Output the [X, Y] coordinate of the center of the cell containing the given text.  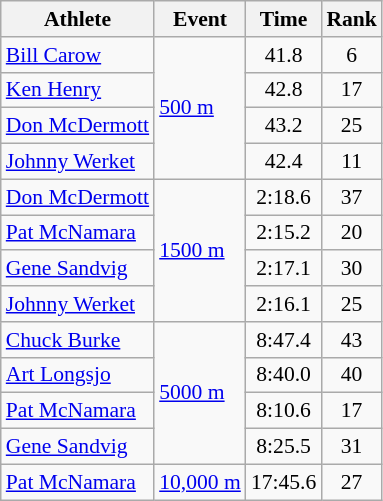
37 [352, 197]
42.4 [284, 162]
40 [352, 375]
10,000 m [200, 482]
2:17.1 [284, 269]
Bill Carow [78, 55]
Time [284, 19]
17:45.6 [284, 482]
500 m [200, 108]
8:10.6 [284, 411]
43.2 [284, 126]
42.8 [284, 90]
8:25.5 [284, 447]
Rank [352, 19]
Ken Henry [78, 90]
2:16.1 [284, 304]
Athlete [78, 19]
2:18.6 [284, 197]
6 [352, 55]
1500 m [200, 250]
30 [352, 269]
5000 m [200, 393]
8:40.0 [284, 375]
41.8 [284, 55]
Event [200, 19]
27 [352, 482]
Chuck Burke [78, 340]
Art Longsjo [78, 375]
2:15.2 [284, 233]
11 [352, 162]
43 [352, 340]
20 [352, 233]
31 [352, 447]
8:47.4 [284, 340]
